Find where the given text appears and provide that cell's center as (x, y) coordinate. 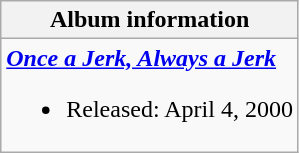
Once a Jerk, Always a JerkReleased: April 4, 2000 (150, 96)
Album information (150, 20)
